Provide the (x, y) coordinate of the cell's center where the given text is located.  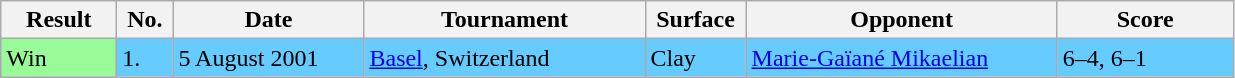
Tournament (504, 20)
Score (1145, 20)
5 August 2001 (268, 58)
Basel, Switzerland (504, 58)
Date (268, 20)
1. (145, 58)
6–4, 6–1 (1145, 58)
Clay (696, 58)
Surface (696, 20)
Opponent (902, 20)
No. (145, 20)
Result (59, 20)
Win (59, 58)
Marie-Gaïané Mikaelian (902, 58)
